Capture the cell that displays the provided text and extract its [X, Y] central coordinate. 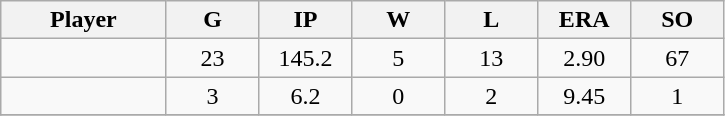
13 [492, 58]
6.2 [306, 96]
3 [212, 96]
G [212, 20]
2.90 [584, 58]
SO [678, 20]
IP [306, 20]
0 [398, 96]
67 [678, 58]
9.45 [584, 96]
W [398, 20]
5 [398, 58]
23 [212, 58]
1 [678, 96]
145.2 [306, 58]
Player [84, 20]
2 [492, 96]
L [492, 20]
ERA [584, 20]
